From the cell containing the given text, extract its center point as (x, y) coordinate. 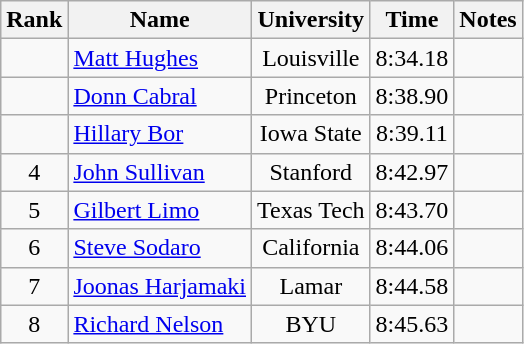
Gilbert Limo (160, 210)
8:43.70 (412, 210)
Lamar (312, 286)
6 (34, 248)
4 (34, 172)
Stanford (312, 172)
Hillary Bor (160, 134)
7 (34, 286)
Joonas Harjamaki (160, 286)
California (312, 248)
8:44.58 (412, 286)
Rank (34, 20)
Princeton (312, 96)
John Sullivan (160, 172)
Donn Cabral (160, 96)
8:44.06 (412, 248)
Time (412, 20)
8:39.11 (412, 134)
University (312, 20)
Louisville (312, 58)
8:34.18 (412, 58)
8:42.97 (412, 172)
Iowa State (312, 134)
Steve Sodaro (160, 248)
5 (34, 210)
Richard Nelson (160, 324)
8 (34, 324)
BYU (312, 324)
Notes (488, 20)
Matt Hughes (160, 58)
8:38.90 (412, 96)
Name (160, 20)
Texas Tech (312, 210)
8:45.63 (412, 324)
